Locate the cell with the specified text and output its (X, Y) center coordinate. 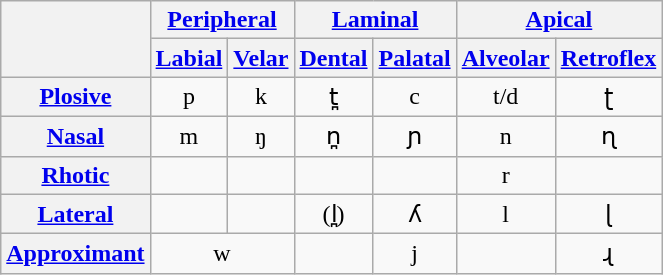
Palatal (414, 58)
Retroflex (608, 58)
(l̪) (334, 214)
t̪ (334, 97)
n̪ (334, 136)
Laminal (375, 20)
m (189, 136)
k (261, 97)
l (506, 214)
t/d (506, 97)
j (414, 254)
p (189, 97)
n (506, 136)
Approximant (76, 254)
ɻ (608, 254)
ɭ (608, 214)
Peripheral (222, 20)
r (506, 175)
ɳ (608, 136)
Nasal (76, 136)
c (414, 97)
Apical (559, 20)
Alveolar (506, 58)
Lateral (76, 214)
Rhotic (76, 175)
ŋ (261, 136)
Plosive (76, 97)
Labial (189, 58)
Dental (334, 58)
w (222, 254)
ʈ (608, 97)
Velar (261, 58)
ʎ (414, 214)
ɲ (414, 136)
